Determine the (X, Y) coordinate at the center of the cell enclosing the given text.  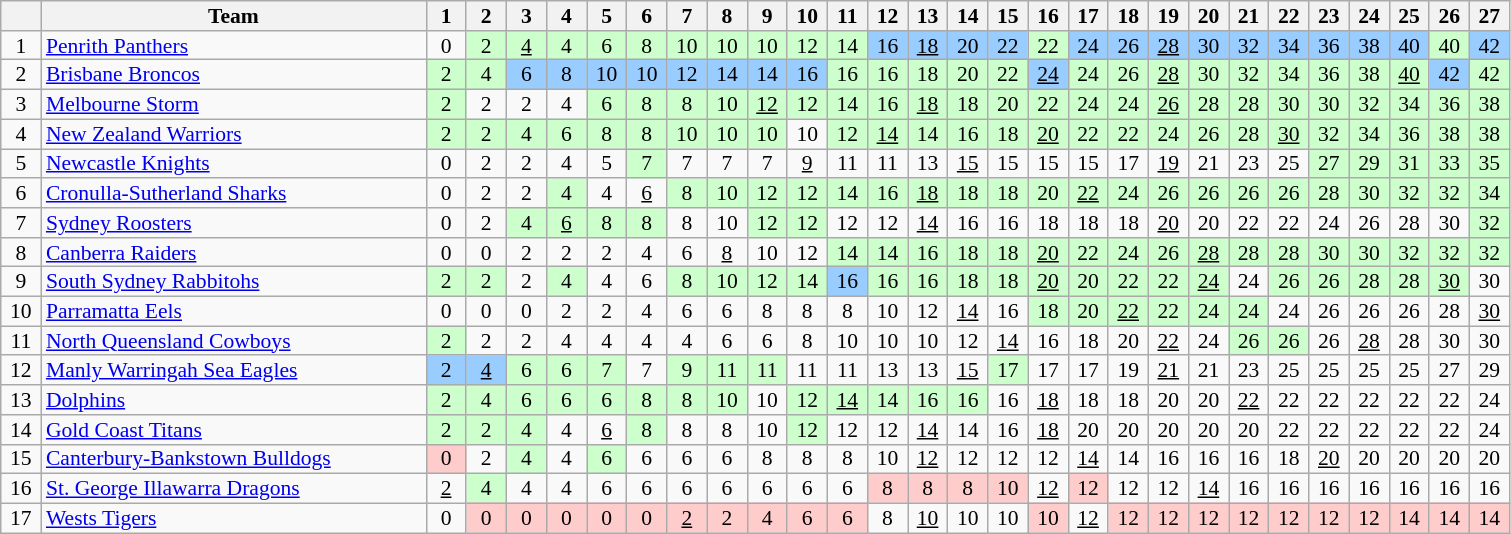
Team (234, 16)
Dolphins (234, 400)
South Sydney Rabbitohs (234, 282)
North Queensland Cowboys (234, 341)
Manly Warringah Sea Eagles (234, 371)
St. George Illawarra Dragons (234, 489)
31 (1409, 164)
35 (1489, 164)
Newcastle Knights (234, 164)
33 (1449, 164)
Sydney Roosters (234, 223)
Brisbane Broncos (234, 75)
Cronulla-Sutherland Sharks (234, 193)
New Zealand Warriors (234, 134)
Parramatta Eels (234, 312)
Canberra Raiders (234, 253)
Canterbury-Bankstown Bulldogs (234, 459)
Wests Tigers (234, 519)
Melbourne Storm (234, 105)
Penrith Panthers (234, 46)
Gold Coast Titans (234, 430)
